Provide the [x, y] coordinate of the cell's center where the given text is located.  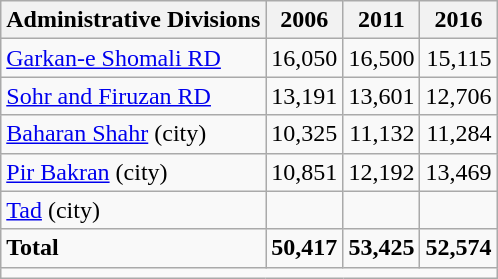
16,050 [304, 58]
2011 [382, 20]
11,284 [458, 134]
52,574 [458, 248]
12,192 [382, 172]
11,132 [382, 134]
Garkan-e Shomali RD [134, 58]
53,425 [382, 248]
10,851 [304, 172]
2006 [304, 20]
2016 [458, 20]
Administrative Divisions [134, 20]
15,115 [458, 58]
Pir Bakran (city) [134, 172]
Baharan Shahr (city) [134, 134]
50,417 [304, 248]
Total [134, 248]
Sohr and Firuzan RD [134, 96]
16,500 [382, 58]
10,325 [304, 134]
Tad (city) [134, 210]
13,191 [304, 96]
13,601 [382, 96]
13,469 [458, 172]
12,706 [458, 96]
